Extract the (x, y) coordinate from the center of the cell holding the provided text.  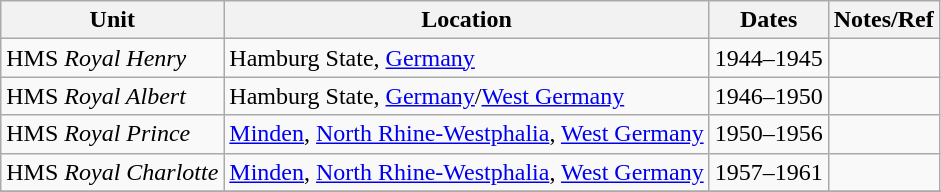
HMS Royal Prince (112, 134)
Location (466, 20)
Unit (112, 20)
1946–1950 (768, 96)
Notes/Ref (884, 20)
1957–1961 (768, 172)
HMS Royal Albert (112, 96)
Dates (768, 20)
Hamburg State, Germany/West Germany (466, 96)
1944–1945 (768, 58)
HMS Royal Henry (112, 58)
1950–1956 (768, 134)
HMS Royal Charlotte (112, 172)
Hamburg State, Germany (466, 58)
